Extract the [x, y] coordinate from the center of the cell holding the provided text.  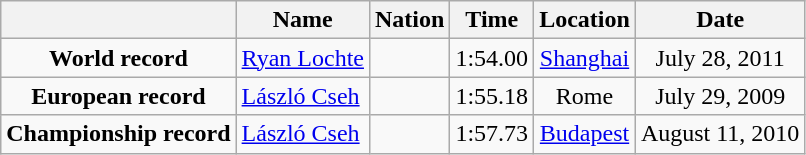
Location [585, 20]
July 28, 2011 [720, 58]
1:55.18 [492, 96]
European record [118, 96]
Date [720, 20]
1:54.00 [492, 58]
July 29, 2009 [720, 96]
Championship record [118, 134]
1:57.73 [492, 134]
August 11, 2010 [720, 134]
Rome [585, 96]
Time [492, 20]
Nation [409, 20]
Budapest [585, 134]
Shanghai [585, 58]
Ryan Lochte [302, 58]
World record [118, 58]
Name [302, 20]
